Detect which cell encompasses the target text, then output its (X, Y) center coordinate. 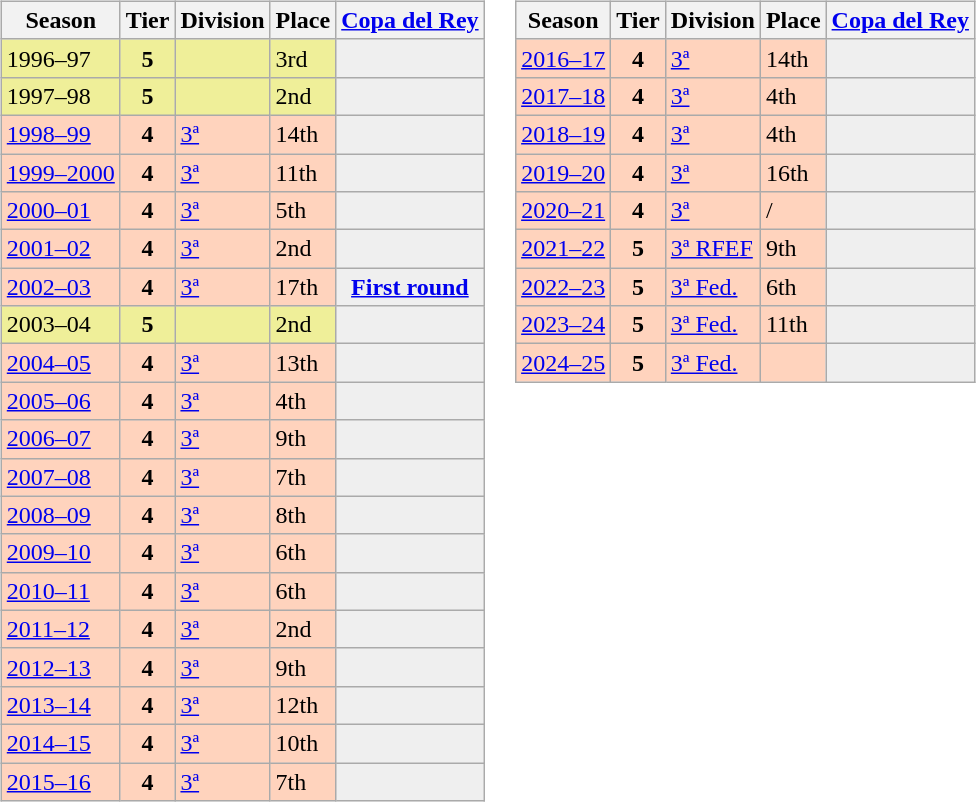
8th (303, 515)
1998–99 (60, 134)
2005–06 (60, 401)
13th (303, 363)
2010–11 (60, 591)
2019–20 (564, 173)
17th (303, 287)
12th (303, 705)
16th (793, 173)
2012–13 (60, 667)
2004–05 (60, 363)
2000–01 (60, 211)
2001–02 (60, 249)
2009–10 (60, 553)
2003–04 (60, 325)
2018–19 (564, 134)
2016–17 (564, 58)
2014–15 (60, 743)
2002–03 (60, 287)
10th (303, 743)
2024–25 (564, 363)
1999–2000 (60, 173)
2015–16 (60, 781)
2020–21 (564, 211)
First round (410, 287)
/ (793, 211)
2017–18 (564, 96)
2006–07 (60, 439)
2021–22 (564, 249)
3rd (303, 58)
2008–09 (60, 515)
2022–23 (564, 287)
1996–97 (60, 58)
2023–24 (564, 325)
5th (303, 211)
1997–98 (60, 96)
2011–12 (60, 629)
2013–14 (60, 705)
3ª RFEF (712, 249)
2007–08 (60, 477)
